Identify which cell holds the provided text, then report its [X, Y] central coordinate. 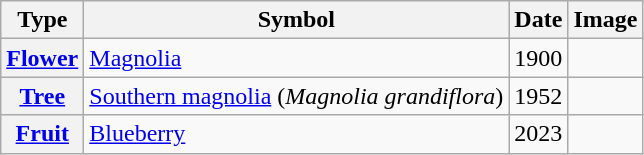
Tree [42, 96]
Blueberry [296, 134]
Symbol [296, 20]
Date [538, 20]
Type [42, 20]
1900 [538, 58]
Southern magnolia (Magnolia grandiflora) [296, 96]
1952 [538, 96]
Magnolia [296, 58]
Flower [42, 58]
Image [606, 20]
2023 [538, 134]
Fruit [42, 134]
